Capture the cell that displays the provided text and extract its [X, Y] central coordinate. 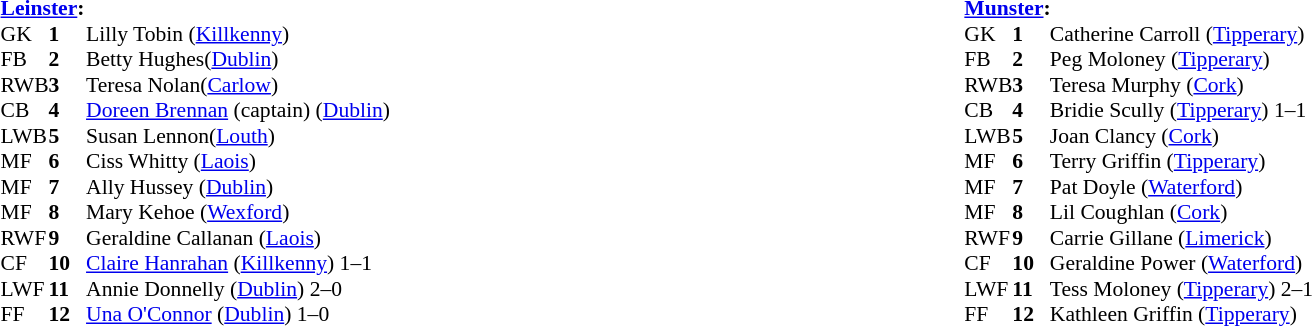
Geraldine Callanan (Laois) [238, 238]
Claire Hanrahan (Killkenny) 1–1 [238, 263]
Ally Hussey (Dublin) [238, 187]
Susan Lennon(Louth) [238, 136]
Teresa Nolan(Carlow) [238, 85]
Doreen Brennan (captain) (Dublin) [238, 111]
Mary Kehoe (Wexford) [238, 213]
Annie Donnelly (Dublin) 2–0 [238, 289]
Lilly Tobin (Killkenny) [238, 34]
Betty Hughes(Dublin) [238, 59]
Ciss Whitty (Laois) [238, 161]
